Identify which cell holds the provided text, then report its (X, Y) central coordinate. 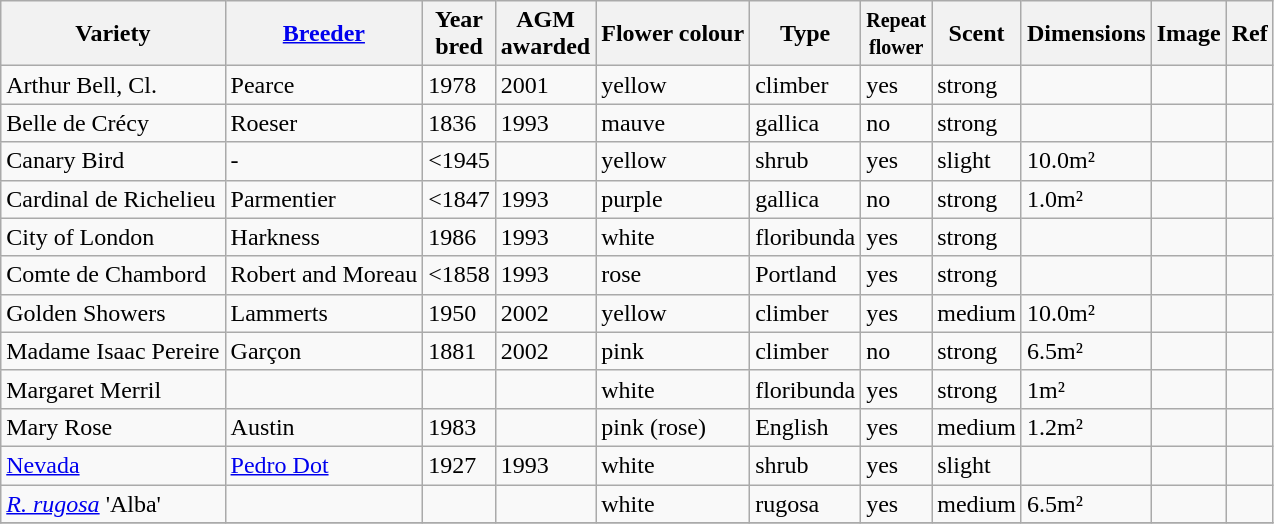
Margaret Merril (113, 389)
mauve (673, 123)
1986 (460, 237)
Ref (1250, 34)
Canary Bird (113, 161)
pink (673, 351)
Robert and Moreau (324, 275)
Dimensions (1086, 34)
Nevada (113, 465)
pink (rose) (673, 427)
English (806, 427)
purple (673, 199)
1.2m² (1086, 427)
Type (806, 34)
Parmentier (324, 199)
- (324, 161)
AGMawarded (545, 34)
1978 (460, 85)
Lammerts (324, 313)
1950 (460, 313)
Portland (806, 275)
City of London (113, 237)
Garçon (324, 351)
1983 (460, 427)
Flower colour (673, 34)
Variety (113, 34)
R. rugosa 'Alba' (113, 503)
Scent (977, 34)
1m² (1086, 389)
Image (1188, 34)
2001 (545, 85)
1927 (460, 465)
1836 (460, 123)
rose (673, 275)
Harkness (324, 237)
Madame Isaac Pereire (113, 351)
1881 (460, 351)
Pearce (324, 85)
1.0m² (1086, 199)
Yearbred (460, 34)
Arthur Bell, Cl. (113, 85)
<1945 (460, 161)
Pedro Dot (324, 465)
Mary Rose (113, 427)
Comte de Chambord (113, 275)
Golden Showers (113, 313)
Repeatflower (896, 34)
Belle de Crécy (113, 123)
Roeser (324, 123)
<1858 (460, 275)
<1847 (460, 199)
rugosa (806, 503)
Breeder (324, 34)
Cardinal de Richelieu (113, 199)
Austin (324, 427)
